Find where the given text appears and provide that cell's center as (x, y) coordinate. 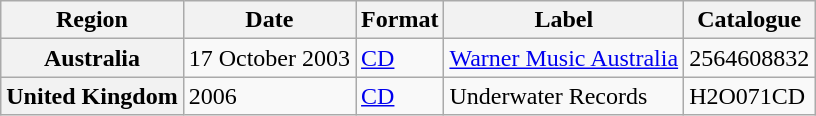
Australia (92, 58)
Catalogue (750, 20)
Format (400, 20)
Warner Music Australia (564, 58)
Date (269, 20)
United Kingdom (92, 96)
2564608832 (750, 58)
Region (92, 20)
2006 (269, 96)
H2O071CD (750, 96)
Label (564, 20)
Underwater Records (564, 96)
17 October 2003 (269, 58)
